Extract the (X, Y) coordinate from the center of the cell holding the provided text.  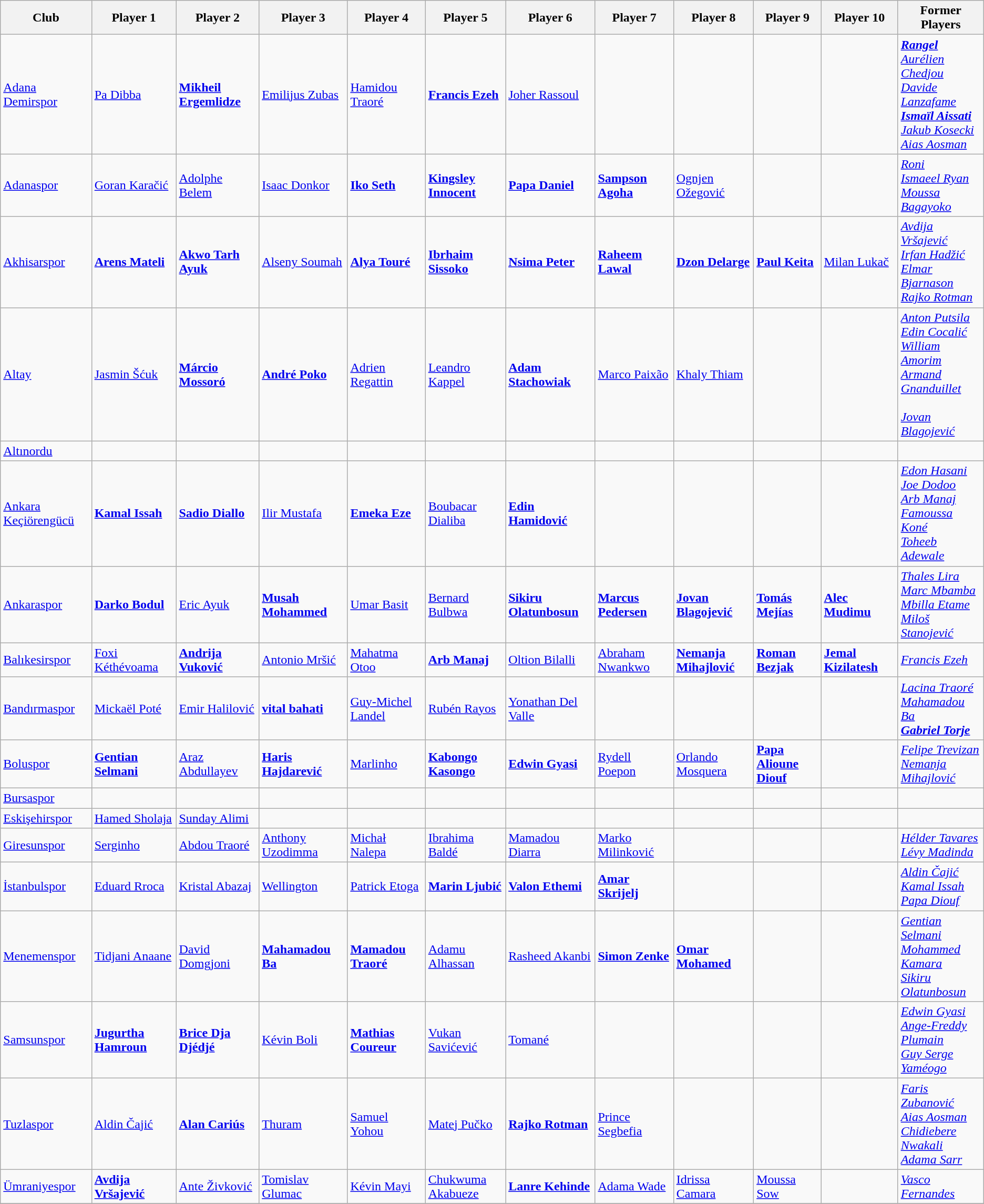
Amar Skrijelj (634, 887)
Guy-Michel Landel (386, 708)
Mamadou Diarra (550, 845)
Altınordu (46, 451)
Avdija Vršajević (134, 1187)
Mahatma Otoo (386, 660)
Wellington (303, 887)
Moussa Sow (787, 1187)
Player 5 (465, 18)
Alya Touré (386, 262)
Anton Putsila Edin Cocalić William Amorim Armand Gnanduillet Jovan Blagojević (941, 374)
Arens Mateli (134, 262)
Goran Karačić (134, 185)
Boubacar Dialiba (465, 513)
Alec Mudimu (859, 604)
Kingsley Innocent (465, 185)
Ibrahima Baldé (465, 845)
Hamidou Traoré (386, 95)
Paul Keita (787, 262)
Thales Lira Marc Mbamba Mbilla Etame Miloš Stanojević (941, 604)
Yonathan Del Valle (550, 708)
Hamed Sholaja (134, 818)
Leandro Kappel (465, 374)
Giresunspor (46, 845)
Ankaraspor (46, 604)
Eric Ayuk (218, 604)
Aldin Čajić (134, 1124)
Joher Rassoul (550, 95)
Player 2 (218, 18)
Tomás Mejías (787, 604)
Edwin Gyasi Ange-Freddy Plumain Guy Serge Yaméogo (941, 1040)
Umar Basit (386, 604)
Former Players (941, 18)
Jugurtha Hamroun (134, 1040)
Lacina Traoré Mahamadou Ba Gabriel Torje (941, 708)
Player 1 (134, 18)
Mickaël Poté (134, 708)
Marcus Pedersen (634, 604)
Roni Ismaeel Ryan Moussa Bagayoko (941, 185)
Ilir Mustafa (303, 513)
Michał Nalepa (386, 845)
Anthony Uzodimma (303, 845)
Mathias Coureur (386, 1040)
Marin Ljubić (465, 887)
Rangel Aurélien Chedjou Davide Lanzafame Ismaïl Aissati Jakub Kosecki Aias Aosman (941, 95)
Valon Ethemi (550, 887)
Iko Seth (386, 185)
Oltion Bilalli (550, 660)
Prince Segbefia (634, 1124)
André Poko (303, 374)
Eskişehirspor (46, 818)
Mikheil Ergemlidze (218, 95)
Samsunspor (46, 1040)
Alseny Soumah (303, 262)
Boluspor (46, 764)
Eduard Rroca (134, 887)
Faris Zubanović Aias Aosman Chidiebere Nwakali Adama Sarr (941, 1124)
Emir Halilović (218, 708)
Tomané (550, 1040)
Idrissa Camara (713, 1187)
Edon Hasani Joe Dodoo Arb Manaj Famoussa Koné Toheeb Adewale (941, 513)
Khaly Thiam (713, 374)
Sadio Diallo (218, 513)
David Domgjoni (218, 956)
Kristal Abazaj (218, 887)
Adama Wade (634, 1187)
Antonio Mršić (303, 660)
Adam Stachowiak (550, 374)
Chukwuma Akabueze (465, 1187)
Adrien Regattin (386, 374)
Patrick Etoga (386, 887)
Felipe Trevizan Nemanja Mihajlović (941, 764)
Kamal Issah (134, 513)
Thuram (303, 1124)
Balıkesirspor (46, 660)
Altay (46, 374)
Ibrhaim Sissoko (465, 262)
Player 3 (303, 18)
Tidjani Anaane (134, 956)
Marlinho (386, 764)
Papa Daniel (550, 185)
Alan Cariús (218, 1124)
Orlando Mosquera (713, 764)
Sikiru Olatunbosun (550, 604)
Matej Pučko (465, 1124)
Mamadou Traoré (386, 956)
Player 6 (550, 18)
Foxi Kéthévoama (134, 660)
Márcio Mossoró (218, 374)
Aldin Čajić Kamal Issah Papa Diouf (941, 887)
Rubén Rayos (465, 708)
Araz Abdullayev (218, 764)
Ante Živković (218, 1187)
Adolphe Belem (218, 185)
Roman Bezjak (787, 660)
Milan Lukač (859, 262)
Bernard Bulbwa (465, 604)
Brice Dja Djédjé (218, 1040)
Player 7 (634, 18)
Nsima Peter (550, 262)
Marco Paixão (634, 374)
Jasmin Šćuk (134, 374)
Abraham Nwankwo (634, 660)
Edwin Gyasi (550, 764)
Adana Demirspor (46, 95)
Marko Milinković (634, 845)
Rasheed Akanbi (550, 956)
Mahamadou Ba (303, 956)
Club (46, 18)
Jemal Kizilatesh (859, 660)
Vasco Fernandes (941, 1187)
Serginho (134, 845)
Kévin Boli (303, 1040)
Omar Mohamed (713, 956)
Abdou Traoré (218, 845)
Akhisarspor (46, 262)
Haris Hajdarević (303, 764)
Player 8 (713, 18)
Bandırmaspor (46, 708)
Menemenspor (46, 956)
Arb Manaj (465, 660)
Isaac Donkor (303, 185)
Player 9 (787, 18)
Simon Zenke (634, 956)
Tuzlaspor (46, 1124)
Vukan Savićević (465, 1040)
vital bahati (303, 708)
Andrija Vuković (218, 660)
Musah Mohammed (303, 604)
Papa Alioune Diouf (787, 764)
İstanbulspor (46, 887)
Raheem Lawal (634, 262)
Pa Dibba (134, 95)
Gentian Selmani Mohammed Kamara Sikiru Olatunbosun (941, 956)
Hélder Tavares Lévy Madinda (941, 845)
Rydell Poepon (634, 764)
Samuel Yohou (386, 1124)
Kabongo Kasongo (465, 764)
Emilijus Zubas (303, 95)
Ognjen Ožegović (713, 185)
Player 10 (859, 18)
Player 4 (386, 18)
Akwo Tarh Ayuk (218, 262)
Kévin Mayi (386, 1187)
Lanre Kehinde (550, 1187)
Rajko Rotman (550, 1124)
Nemanja Mihajlović (713, 660)
Emeka Eze (386, 513)
Dzon Delarge (713, 262)
Darko Bodul (134, 604)
Tomislav Glumac (303, 1187)
Bursaspor (46, 798)
Sampson Agoha (634, 185)
Jovan Blagojević (713, 604)
Avdija Vršajević Irfan Hadžić Elmar Bjarnason Rajko Rotman (941, 262)
Adamu Alhassan (465, 956)
Sunday Alimi (218, 818)
Ankara Keçiörengücü (46, 513)
Ümraniyespor (46, 1187)
Gentian Selmani (134, 764)
Edin Hamidović (550, 513)
Adanaspor (46, 185)
